Capture the cell that displays the provided text and extract its (x, y) central coordinate. 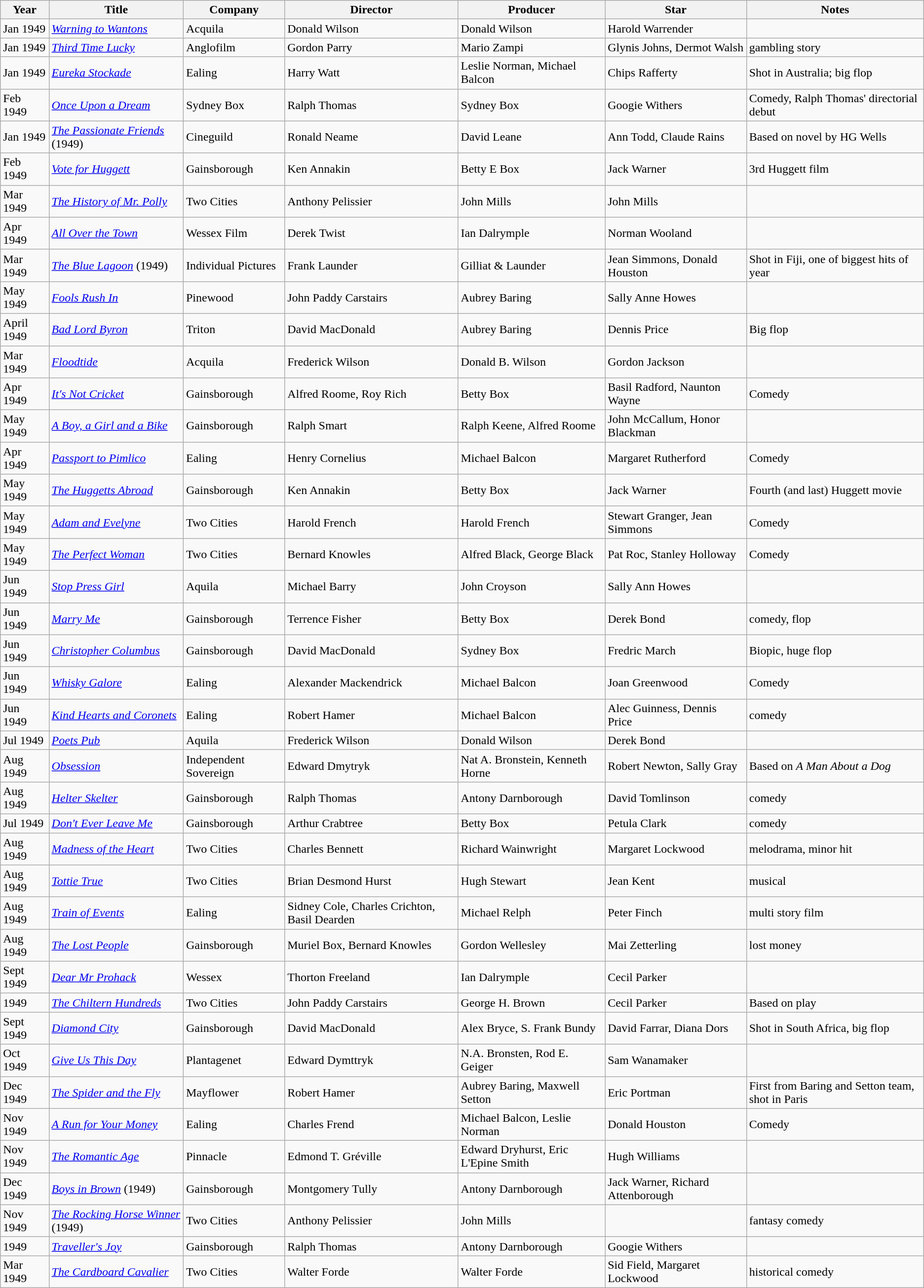
fantasy comedy (835, 1221)
Dear Mr Prohack (116, 977)
Margaret Rutherford (676, 458)
Petula Clark (676, 823)
The Passionate Friends (1949) (116, 137)
John Croyson (532, 586)
All Over the Town (116, 233)
The Blue Lagoon (1949) (116, 265)
Norman Wooland (676, 233)
comedy, flop (835, 619)
George H. Brown (532, 1003)
Chips Rafferty (676, 73)
Nat A. Bronstein, Kenneth Horne (532, 766)
Year (25, 10)
Biopic, huge flop (835, 650)
Jean Simmons, Donald Houston (676, 265)
Based on A Man About a Dog (835, 766)
Cineguild (234, 137)
Boys in Brown (1949) (116, 1188)
Individual Pictures (234, 265)
Robert Newton, Sally Gray (676, 766)
Peter Finch (676, 913)
Edward Dymttryk (371, 1060)
melodrama, minor hit (835, 849)
Montgomery Tully (371, 1188)
Aubrey Baring, Maxwell Setton (532, 1093)
Hugh Stewart (532, 881)
The Rocking Horse Winner (1949) (116, 1221)
Mayflower (234, 1093)
Director (371, 10)
Comedy, Ralph Thomas' directorial debut (835, 105)
historical comedy (835, 1271)
The Perfect Woman (116, 555)
Mario Zampi (532, 47)
Vote for Huggett (116, 169)
Triton (234, 330)
Marry Me (116, 619)
Sally Anne Howes (676, 297)
Ann Todd, Claude Rains (676, 137)
The Huggetts Abroad (116, 491)
Brian Desmond Hurst (371, 881)
Helter Skelter (116, 797)
Kind Hearts and Coronets (116, 715)
Sally Ann Howes (676, 586)
Betty E Box (532, 169)
multi story film (835, 913)
Big flop (835, 330)
The Lost People (116, 946)
Dennis Price (676, 330)
Michael Relph (532, 913)
Joan Greenwood (676, 683)
Gordon Wellesley (532, 946)
lost money (835, 946)
Hugh Williams (676, 1157)
Wessex Film (234, 233)
Bad Lord Byron (116, 330)
Thorton Freeland (371, 977)
It's Not Cricket (116, 394)
Gordon Parry (371, 47)
Frank Launder (371, 265)
A Run for Your Money (116, 1124)
Ralph Smart (371, 426)
Basil Radford, Naunton Wayne (676, 394)
Diamond City (116, 1028)
Arthur Crabtree (371, 823)
Sam Wanamaker (676, 1060)
The Chiltern Hundreds (116, 1003)
Wessex (234, 977)
Alec Guinness, Dennis Price (676, 715)
Harold Warrender (676, 29)
Give Us This Day (116, 1060)
Christopher Columbus (116, 650)
Producer (532, 10)
John McCallum, Honor Blackman (676, 426)
Gilliat & Launder (532, 265)
Don't Ever Leave Me (116, 823)
Poets Pub (116, 740)
Leslie Norman, Michael Balcon (532, 73)
Glynis Johns, Dermot Walsh (676, 47)
The Cardboard Cavalier (116, 1271)
Based on play (835, 1003)
Anglofilm (234, 47)
Passport to Pimlico (116, 458)
The History of Mr. Polly (116, 201)
Pat Roc, Stanley Holloway (676, 555)
Sidney Cole, Charles Crichton, Basil Dearden (371, 913)
The Romantic Age (116, 1157)
Shot in South Africa, big flop (835, 1028)
Ralph Keene, Alfred Roome (532, 426)
Madness of the Heart (116, 849)
Bernard Knowles (371, 555)
First from Baring and Setton team, shot in Paris (835, 1093)
musical (835, 881)
Plantagenet (234, 1060)
Harry Watt (371, 73)
Gordon Jackson (676, 361)
Oct 1949 (25, 1060)
Henry Cornelius (371, 458)
Ronald Neame (371, 137)
Donald B. Wilson (532, 361)
Adam and Evelyne (116, 522)
Charles Bennett (371, 849)
Notes (835, 10)
Once Upon a Dream (116, 105)
Pinnacle (234, 1157)
Muriel Box, Bernard Knowles (371, 946)
David Tomlinson (676, 797)
Fourth (and last) Huggett movie (835, 491)
Warning to Wantons (116, 29)
Stewart Granger, Jean Simmons (676, 522)
Traveller's Joy (116, 1246)
A Boy, a Girl and a Bike (116, 426)
Whisky Galore (116, 683)
Edward Dryhurst, Eric L'Epine Smith (532, 1157)
Eric Portman (676, 1093)
Alex Bryce, S. Frank Bundy (532, 1028)
April 1949 (25, 330)
Independent Sovereign (234, 766)
Shot in Australia; big flop (835, 73)
Jean Kent (676, 881)
Jack Warner, Richard Attenborough (676, 1188)
Sid Field, Margaret Lockwood (676, 1271)
Mai Zetterling (676, 946)
Based on novel by HG Wells (835, 137)
3rd Huggett film (835, 169)
Company (234, 10)
Pinewood (234, 297)
Margaret Lockwood (676, 849)
Derek Twist (371, 233)
Donald Houston (676, 1124)
The Spider and the Fly (116, 1093)
Tottie True (116, 881)
Terrence Fisher (371, 619)
Edward Dmytryk (371, 766)
Shot in Fiji, one of biggest hits of year (835, 265)
Charles Frend (371, 1124)
Stop Press Girl (116, 586)
David Farrar, Diana Dors (676, 1028)
Richard Wainwright (532, 849)
Edmond T. Gréville (371, 1157)
Alexander Mackendrick (371, 683)
Alfred Roome, Roy Rich (371, 394)
Third Time Lucky (116, 47)
Floodtide (116, 361)
Star (676, 10)
Eureka Stockade (116, 73)
David Leane (532, 137)
Fools Rush In (116, 297)
Train of Events (116, 913)
Fredric March (676, 650)
Title (116, 10)
Michael Balcon, Leslie Norman (532, 1124)
Alfred Black, George Black (532, 555)
gambling story (835, 47)
Obsession (116, 766)
Michael Barry (371, 586)
N.A. Bronsten, Rod E. Geiger (532, 1060)
